Pinpoint the cell where the given text exists, returning its (x, y) midpoint coordinate. 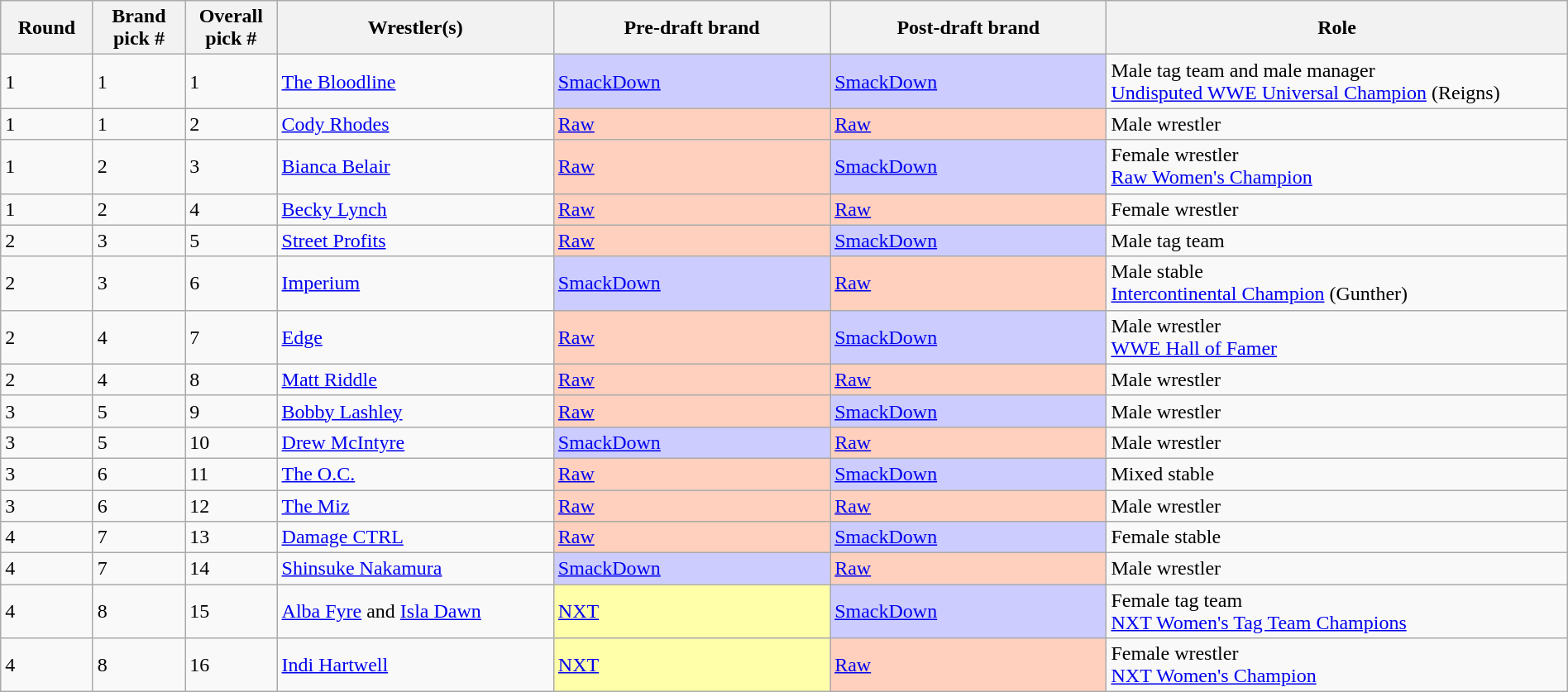
Overall pick # (232, 28)
13 (232, 537)
Shinsuke Nakamura (415, 569)
Male tag team and male managerUndisputed WWE Universal Champion (Reigns) (1336, 81)
Edge (415, 337)
Indi Hartwell (415, 665)
Round (46, 28)
Street Profits (415, 241)
10 (232, 442)
The O.C. (415, 474)
The Bloodline (415, 81)
Bianca Belair (415, 167)
Female tag teamNXT Women's Tag Team Champions (1336, 612)
Male tag team (1336, 241)
Damage CTRL (415, 537)
Male wrestlerWWE Hall of Famer (1336, 337)
16 (232, 665)
9 (232, 411)
14 (232, 569)
Cody Rhodes (415, 124)
Imperium (415, 283)
Wrestler(s) (415, 28)
11 (232, 474)
Female wrestlerNXT Women's Champion (1336, 665)
Becky Lynch (415, 209)
The Miz (415, 505)
Brand pick # (139, 28)
Alba Fyre and Isla Dawn (415, 612)
Pre-draft brand (691, 28)
Male stableIntercontinental Champion (Gunther) (1336, 283)
Mixed stable (1336, 474)
Female wrestler (1336, 209)
Post-draft brand (968, 28)
12 (232, 505)
Bobby Lashley (415, 411)
Female stable (1336, 537)
15 (232, 612)
Matt Riddle (415, 379)
Role (1336, 28)
Drew McIntyre (415, 442)
Female wrestlerRaw Women's Champion (1336, 167)
